Pinpoint the cell where the given text exists, returning its (x, y) midpoint coordinate. 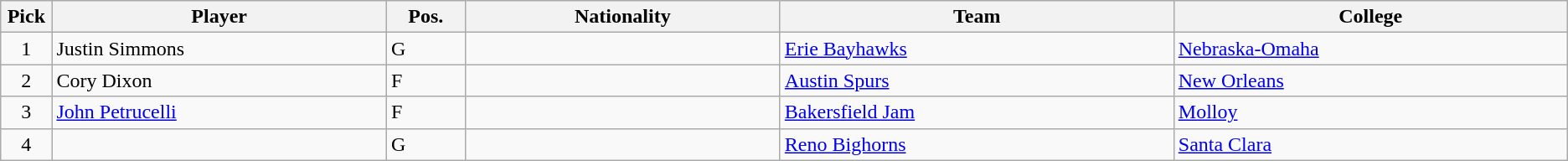
Reno Bighorns (977, 144)
4 (27, 144)
Molloy (1370, 112)
Santa Clara (1370, 144)
Bakersfield Jam (977, 112)
Erie Bayhawks (977, 49)
Justin Simmons (219, 49)
Pick (27, 17)
1 (27, 49)
3 (27, 112)
Player (219, 17)
Nationality (622, 17)
Cory Dixon (219, 80)
Austin Spurs (977, 80)
John Petrucelli (219, 112)
2 (27, 80)
New Orleans (1370, 80)
Nebraska-Omaha (1370, 49)
Team (977, 17)
Pos. (426, 17)
College (1370, 17)
